Extract the [x, y] coordinate from the center of the cell holding the provided text.  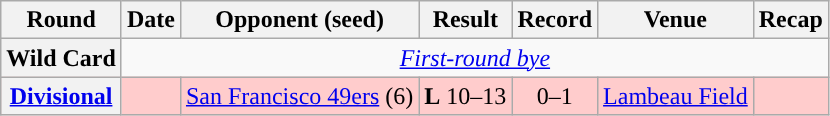
Record [555, 20]
0–1 [555, 96]
Wild Card [62, 58]
Venue [676, 20]
Lambeau Field [676, 96]
Round [62, 20]
Opponent (seed) [299, 20]
Recap [790, 20]
Date [150, 20]
Result [466, 20]
L 10–13 [466, 96]
Divisional [62, 96]
First-round bye [474, 58]
San Francisco 49ers (6) [299, 96]
